Capture the cell that displays the provided text and extract its (X, Y) central coordinate. 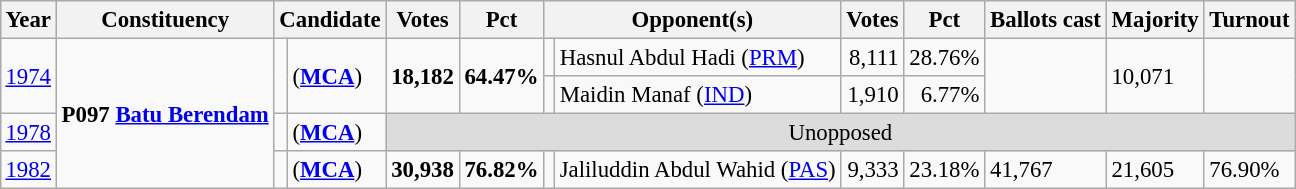
Maidin Manaf (IND) (698, 95)
30,938 (422, 170)
18,182 (422, 76)
1982 (28, 170)
Opponent(s) (692, 20)
23.18% (944, 170)
1974 (28, 76)
Constituency (165, 20)
8,111 (872, 57)
Turnout (1250, 20)
1,910 (872, 95)
Jaliluddin Abdul Wahid (PAS) (698, 170)
Hasnul Abdul Hadi (PRM) (698, 57)
10,071 (1155, 76)
64.47% (502, 76)
76.90% (1250, 170)
Year (28, 20)
76.82% (502, 170)
Ballots cast (1046, 20)
41,767 (1046, 170)
9,333 (872, 170)
Unopposed (840, 133)
Majority (1155, 20)
21,605 (1155, 170)
Candidate (330, 20)
6.77% (944, 95)
28.76% (944, 57)
1978 (28, 133)
P097 Batu Berendam (165, 113)
